Return (x, y) of the center of cell containing provided text 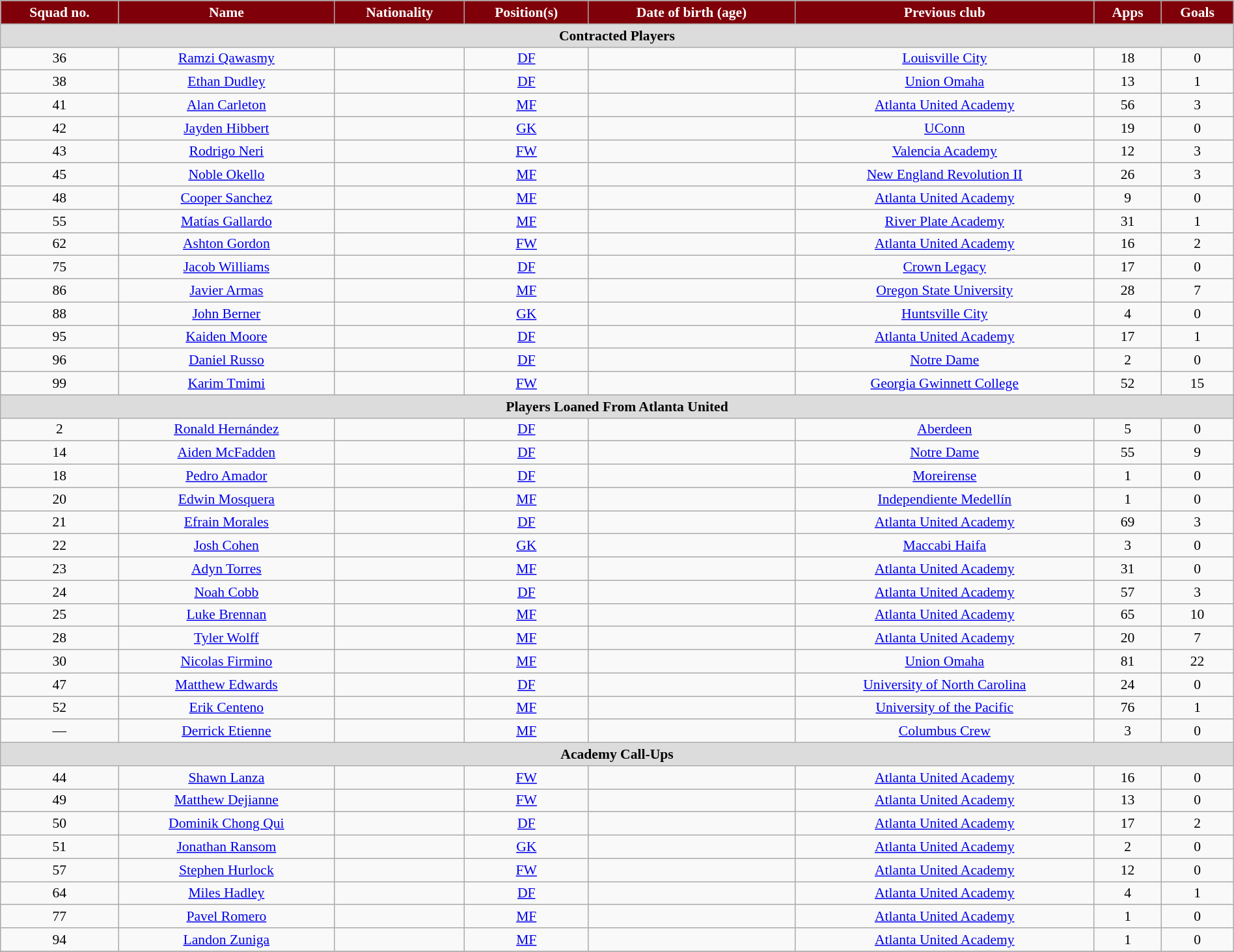
Moreirense (944, 476)
Dominik Chong Qui (226, 824)
23 (60, 569)
96 (60, 360)
University of North Carolina (944, 685)
Valencia Academy (944, 152)
Efrain Morales (226, 523)
95 (60, 337)
Aberdeen (944, 429)
43 (60, 152)
Josh Cohen (226, 546)
— (60, 731)
Contracted Players (617, 36)
Pedro Amador (226, 476)
94 (60, 940)
Columbus Crew (944, 731)
Landon Zuniga (226, 940)
47 (60, 685)
Cooper Sanchez (226, 198)
Matthew Dejianne (226, 800)
Previous club (944, 12)
Ashton Gordon (226, 244)
Position(s) (527, 12)
77 (60, 917)
Javier Armas (226, 291)
65 (1127, 615)
Daniel Russo (226, 360)
86 (60, 291)
44 (60, 778)
Ethan Dudley (226, 82)
Rodrigo Neri (226, 152)
Edwin Mosquera (226, 499)
Oregon State University (944, 291)
Stephen Hurlock (226, 870)
Nationality (400, 12)
Independiente Medellín (944, 499)
56 (1127, 105)
10 (1198, 615)
Ramzi Qawasmy (226, 59)
Academy Call-Ups (617, 754)
Matías Gallardo (226, 221)
76 (1127, 708)
15 (1198, 383)
Erik Centeno (226, 708)
University of the Pacific (944, 708)
88 (60, 314)
36 (60, 59)
45 (60, 175)
Date of birth (age) (692, 12)
Squad no. (60, 12)
Noah Cobb (226, 592)
Maccabi Haifa (944, 546)
51 (60, 847)
Noble Okello (226, 175)
Karim Tmimi (226, 383)
Nicolas Firmino (226, 662)
Crown Legacy (944, 267)
38 (60, 82)
Alan Carleton (226, 105)
Aiden McFadden (226, 453)
75 (60, 267)
Derrick Etienne (226, 731)
Tyler Wolff (226, 638)
Jayden Hibbert (226, 128)
48 (60, 198)
Miles Hadley (226, 893)
26 (1127, 175)
Goals (1198, 12)
Ronald Hernández (226, 429)
30 (60, 662)
49 (60, 800)
UConn (944, 128)
Shawn Lanza (226, 778)
81 (1127, 662)
John Berner (226, 314)
Adyn Torres (226, 569)
99 (60, 383)
River Plate Academy (944, 221)
Apps (1127, 12)
25 (60, 615)
14 (60, 453)
Matthew Edwards (226, 685)
21 (60, 523)
Name (226, 12)
41 (60, 105)
42 (60, 128)
New England Revolution II (944, 175)
50 (60, 824)
64 (60, 893)
Huntsville City (944, 314)
Players Loaned From Atlanta United (617, 407)
19 (1127, 128)
Jacob Williams (226, 267)
69 (1127, 523)
62 (60, 244)
Louisville City (944, 59)
Kaiden Moore (226, 337)
Jonathan Ransom (226, 847)
5 (1127, 429)
Luke Brennan (226, 615)
Pavel Romero (226, 917)
Georgia Gwinnett College (944, 383)
